Locate the cell with the specified text and output its [X, Y] center coordinate. 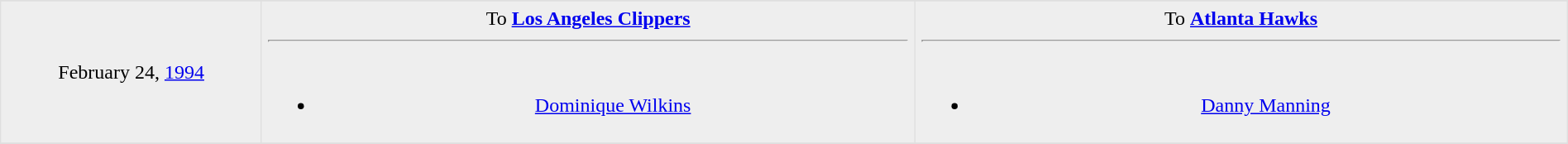
To Los Angeles ClippersDominique Wilkins [587, 72]
February 24, 1994 [131, 72]
To Atlanta HawksDanny Manning [1241, 72]
